Identify which cell holds the provided text, then report its [X, Y] central coordinate. 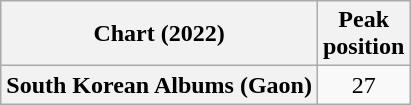
27 [363, 85]
Chart (2022) [160, 34]
South Korean Albums (Gaon) [160, 85]
Peakposition [363, 34]
